Identify which cell holds the provided text, then report its [x, y] central coordinate. 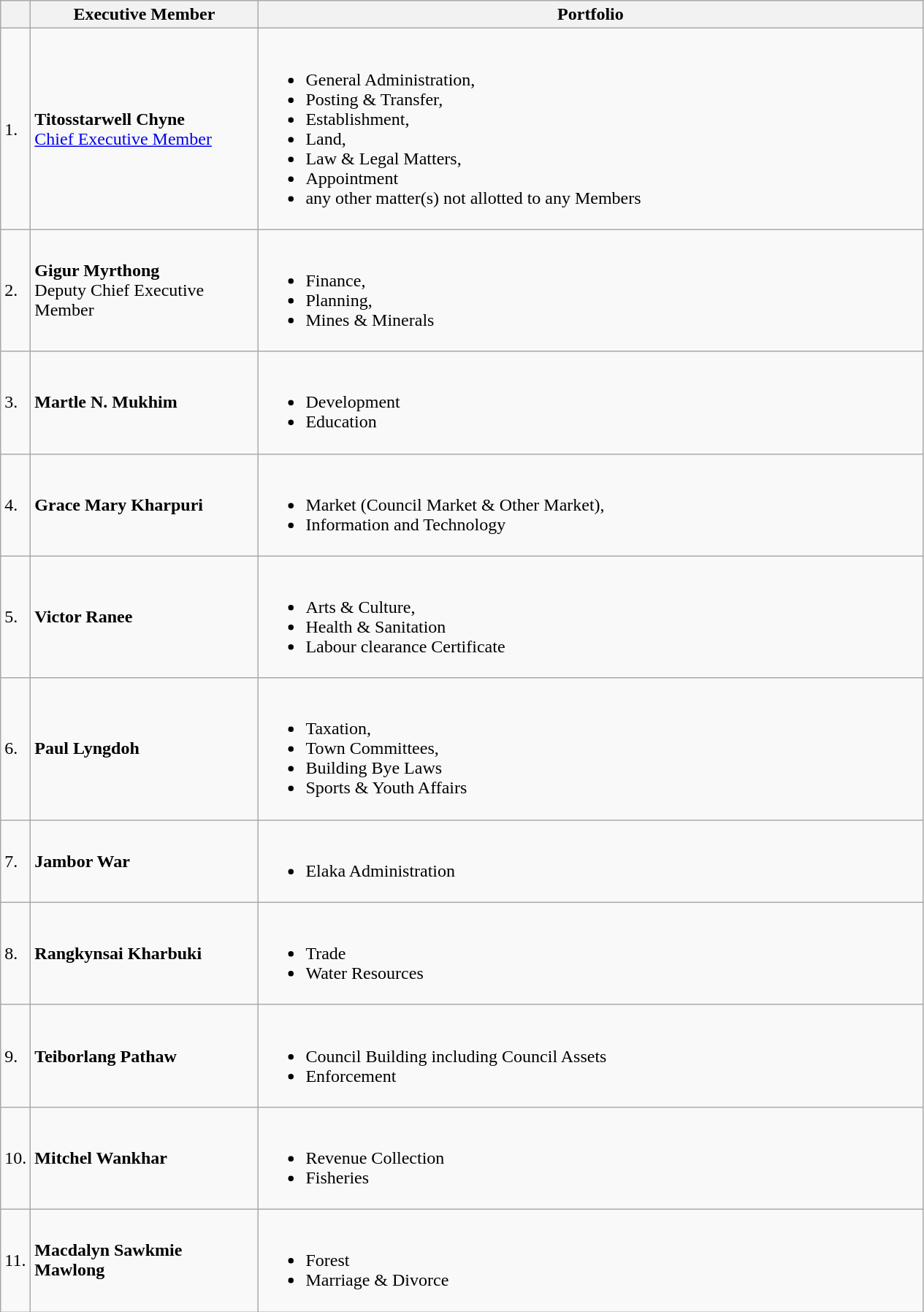
Finance,Planning,Mines & Minerals [590, 291]
Paul Lyngdoh [145, 749]
Titosstarwell ChyneChief Executive Member [145, 129]
Rangkynsai Kharbuki [145, 953]
Jambor War [145, 861]
9. [16, 1056]
Portfolio [590, 15]
Grace Mary Kharpuri [145, 505]
Teiborlang Pathaw [145, 1056]
Market (Council Market & Other Market),Information and Technology [590, 505]
4. [16, 505]
Mitchel Wankhar [145, 1158]
6. [16, 749]
Revenue CollectionFisheries [590, 1158]
11. [16, 1260]
Victor Ranee [145, 617]
Gigur MyrthongDeputy Chief Executive Member [145, 291]
Taxation,Town Committees,Building Bye LawsSports & Youth Affairs [590, 749]
ForestMarriage & Divorce [590, 1260]
1. [16, 129]
10. [16, 1158]
Executive Member [145, 15]
8. [16, 953]
3. [16, 403]
Martle N. Mukhim [145, 403]
DevelopmentEducation [590, 403]
5. [16, 617]
Arts & Culture,Health & SanitationLabour clearance Certificate [590, 617]
Macdalyn Sawkmie Mawlong [145, 1260]
7. [16, 861]
General Administration,Posting & Transfer,Establishment,Land,Law & Legal Matters,Appointmentany other matter(s) not allotted to any Members [590, 129]
2. [16, 291]
TradeWater Resources [590, 953]
Council Building including Council AssetsEnforcement [590, 1056]
Elaka Administration [590, 861]
